Pinpoint the cell where the given text exists, returning its (X, Y) midpoint coordinate. 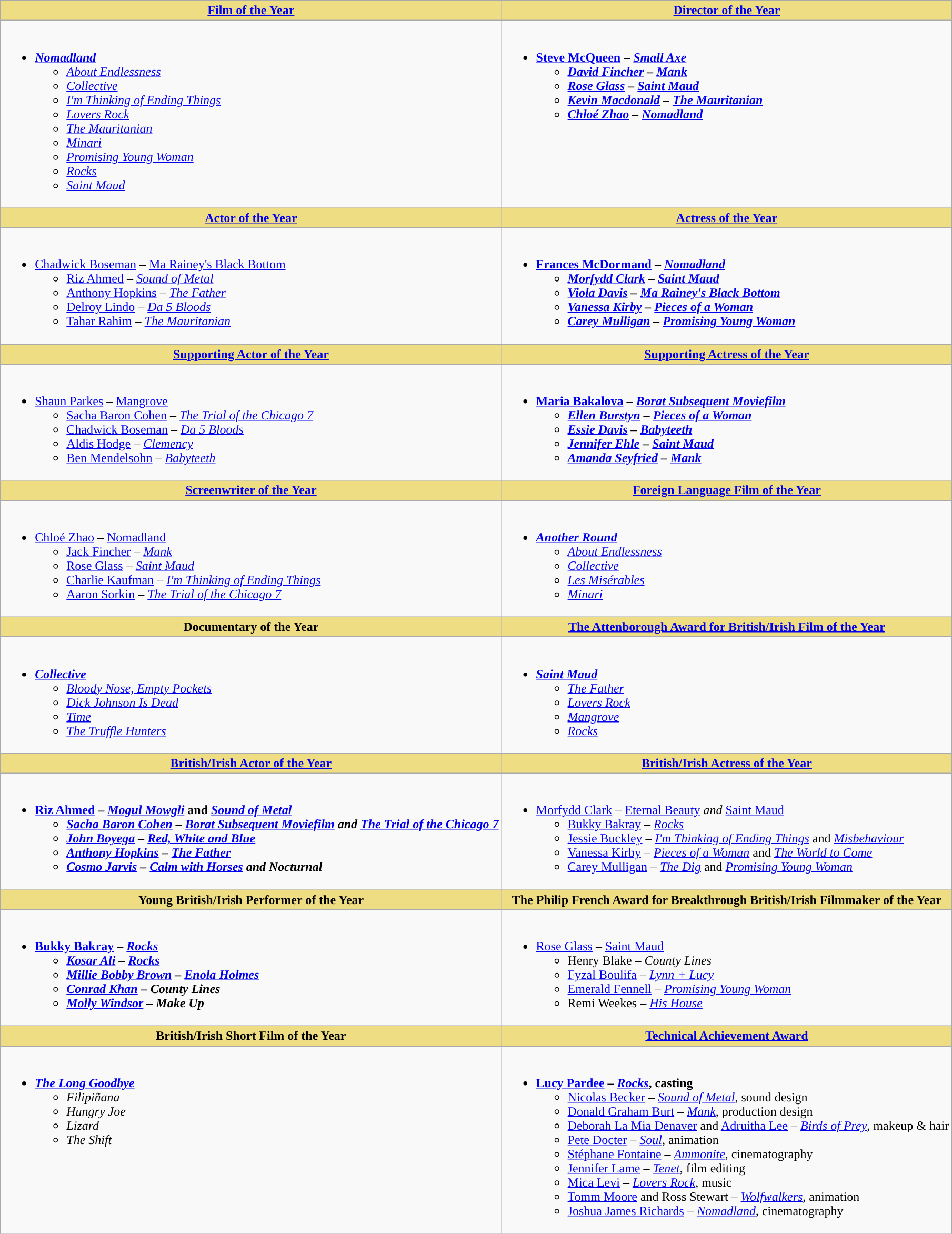
Supporting Actress of the Year (727, 354)
Saint MaudThe FatherLovers RockMangroveRocks (727, 695)
Young British/Irish Performer of the Year (251, 899)
Technical Achievement Award (727, 1036)
Supporting Actor of the Year (251, 354)
Actor of the Year (251, 218)
The Attenborough Award for British/Irish Film of the Year (727, 627)
Rose Glass – Saint MaudHenry Blake – County LinesFyzal Boulifa – Lynn + LucyEmerald Fennell – Promising Young WomanRemi Weekes – His House (727, 968)
CollectiveBloody Nose, Empty PocketsDick Johnson Is DeadTimeThe Truffle Hunters (251, 695)
Maria Bakalova – Borat Subsequent MoviefilmEllen Burstyn – Pieces of a WomanEssie Davis – BabyteethJennifer Ehle – Saint MaudAmanda Seyfried – Mank (727, 422)
NomadlandAbout EndlessnessCollectiveI'm Thinking of Ending ThingsLovers RockThe MauritanianMinariPromising Young WomanRocksSaint Maud (251, 114)
Another RoundAbout EndlessnessCollectiveLes MisérablesMinari (727, 559)
British/Irish Short Film of the Year (251, 1036)
Steve McQueen – Small AxeDavid Fincher – MankRose Glass – Saint MaudKevin Macdonald – The MauritanianChloé Zhao – Nomadland (727, 114)
The Long GoodbyeFilipiñanaHungry JoeLizardThe Shift (251, 1140)
Actress of the Year (727, 218)
Screenwriter of the Year (251, 490)
Director of the Year (727, 11)
Film of the Year (251, 11)
The Philip French Award for Breakthrough British/Irish Filmmaker of the Year (727, 899)
Foreign Language Film of the Year (727, 490)
British/Irish Actor of the Year (251, 763)
Shaun Parkes – MangroveSacha Baron Cohen – The Trial of the Chicago 7Chadwick Boseman – Da 5 BloodsAldis Hodge – ClemencyBen Mendelsohn – Babyteeth (251, 422)
Documentary of the Year (251, 627)
British/Irish Actress of the Year (727, 763)
Bukky Bakray – RocksKosar Ali – RocksMillie Bobby Brown – Enola HolmesConrad Khan – County LinesMolly Windsor – Make Up (251, 968)
